Return the [X, Y] coordinate for the center point of the cell that contains the specified text.  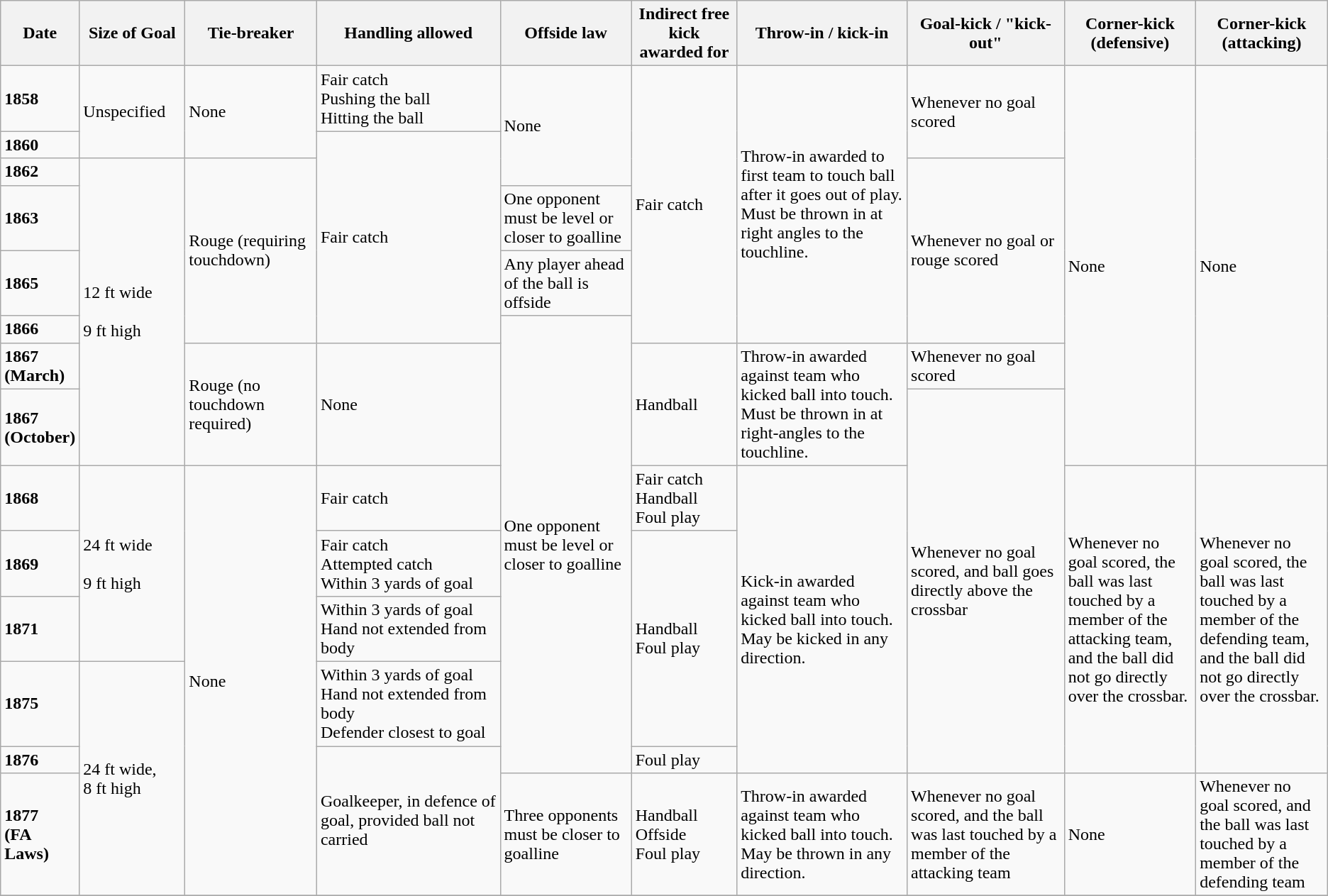
Corner-kick (attacking) [1262, 33]
1866 [40, 329]
Foul play [684, 760]
Handball [684, 404]
1876 [40, 760]
Rouge (requiring touchdown) [251, 250]
Fair catchPushing the ballHitting the ball [409, 99]
1865 [40, 283]
Within 3 yards of goalHand not extended from body [409, 629]
Whenever no goal scored, and ball goes directly above the crossbar [986, 580]
Fair catchAttempted catchWithin 3 yards of goal [409, 563]
Size of Goal [132, 33]
Goal-kick / "kick-out" [986, 33]
Whenever no goal or rouge scored [986, 250]
12 ft wide9 ft high [132, 312]
Throw-in / kick-in [822, 33]
Handling allowed [409, 33]
1868 [40, 498]
HandballOffsideFoul play [684, 834]
1858 [40, 99]
Rouge (no touchdown required) [251, 404]
HandballFoul play [684, 638]
Whenever no goal scored, the ball was last touched by a member of the attacking team, and the ball did not go directly over the crossbar. [1129, 619]
Any player ahead of the ball is offside [566, 283]
Goalkeeper, in defence of goal, provided ball not carried [409, 822]
1877(FA Laws) [40, 834]
Kick-in awarded against team who kicked ball into touch. May be kicked in any direction. [822, 619]
Unspecified [132, 112]
1867 (October) [40, 427]
Offside law [566, 33]
Three opponents must be closer to goalline [566, 834]
Indirect free kick awarded for [684, 33]
24 ft wide9 ft high [132, 563]
Whenever no goal scored, and the ball was last touched by a member of the attacking team [986, 834]
Whenever no goal scored, and the ball was last touched by a member of the defending team [1262, 834]
1869 [40, 563]
Whenever no goal scored, the ball was last touched by a member of the defending team, and the ball did not go directly over the crossbar. [1262, 619]
Fair catchHandballFoul play [684, 498]
1871 [40, 629]
Tie-breaker [251, 33]
Corner-kick (defensive) [1129, 33]
1862 [40, 172]
1860 [40, 145]
Within 3 yards of goalHand not extended from bodyDefender closest to goal [409, 704]
24 ft wide, 8 ft high [132, 778]
Throw-in awarded against team who kicked ball into touch. May be thrown in any direction. [822, 834]
Date [40, 33]
Throw-in awarded against team who kicked ball into touch. Must be thrown in at right-angles to the touchline. [822, 404]
1875 [40, 704]
Throw-in awarded to first team to touch ball after it goes out of play. Must be thrown in at right angles to the touchline. [822, 204]
1867 (March) [40, 366]
1863 [40, 218]
